Detect which cell encompasses the target text, then output its (x, y) center coordinate. 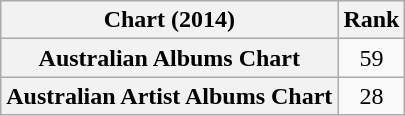
Chart (2014) (170, 20)
Australian Albums Chart (170, 58)
59 (372, 58)
28 (372, 96)
Rank (372, 20)
Australian Artist Albums Chart (170, 96)
